Extract the [X, Y] coordinate from the center of the cell holding the provided text.  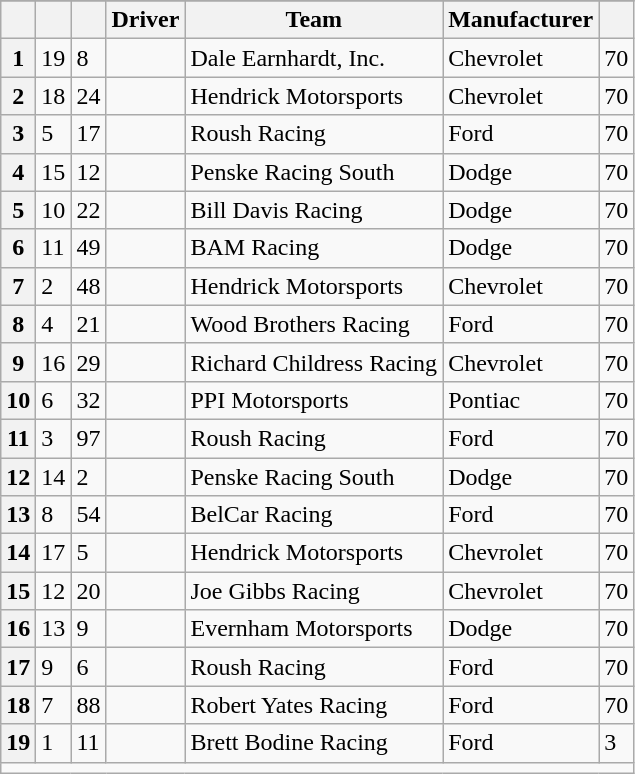
Richard Childress Racing [314, 362]
BelCar Racing [314, 515]
Manufacturer [521, 20]
48 [88, 286]
22 [88, 210]
Joe Gibbs Racing [314, 591]
Wood Brothers Racing [314, 324]
Evernham Motorsports [314, 629]
PPI Motorsports [314, 400]
Dale Earnhardt, Inc. [314, 58]
Team [314, 20]
97 [88, 438]
29 [88, 362]
20 [88, 591]
54 [88, 515]
Pontiac [521, 400]
Robert Yates Racing [314, 705]
BAM Racing [314, 248]
49 [88, 248]
24 [88, 96]
88 [88, 705]
21 [88, 324]
Bill Davis Racing [314, 210]
Driver [146, 20]
Brett Bodine Racing [314, 743]
32 [88, 400]
